Extract the (X, Y) coordinate from the center of the cell holding the provided text.  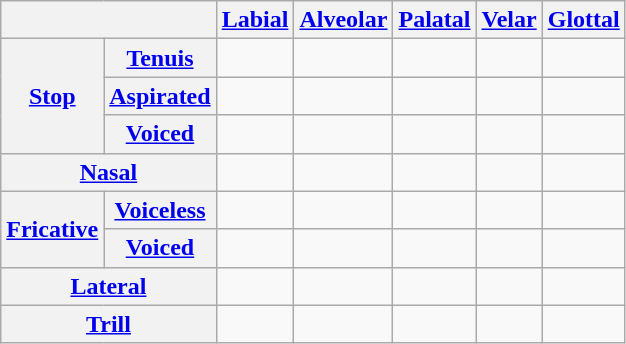
Stop (52, 96)
Trill (108, 324)
Tenuis (160, 58)
Velar (509, 20)
Palatal (434, 20)
Labial (255, 20)
Voiceless (160, 210)
Lateral (108, 286)
Glottal (584, 20)
Aspirated (160, 96)
Nasal (108, 172)
Alveolar (344, 20)
Fricative (52, 229)
